Pinpoint the cell where the given text exists, returning its (X, Y) midpoint coordinate. 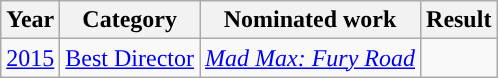
Category (130, 20)
Year (30, 20)
Mad Max: Fury Road (310, 58)
Nominated work (310, 20)
Result (459, 20)
Best Director (130, 58)
2015 (30, 58)
